From the cell containing the given text, extract its center point as (X, Y) coordinate. 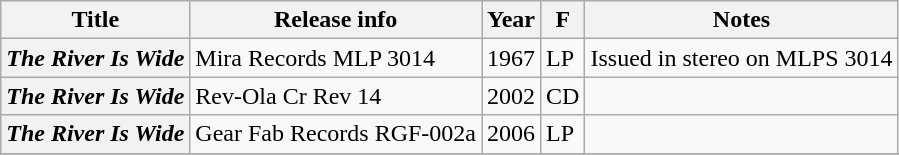
Gear Fab Records RGF-002a (336, 134)
Rev-Ola Cr Rev 14 (336, 96)
F (563, 20)
Title (96, 20)
Release info (336, 20)
1967 (512, 58)
CD (563, 96)
2002 (512, 96)
Mira Records MLP 3014 (336, 58)
Notes (742, 20)
2006 (512, 134)
Year (512, 20)
Issued in stereo on MLPS 3014 (742, 58)
